Provide the (X, Y) coordinate of the cell's center where the given text is located.  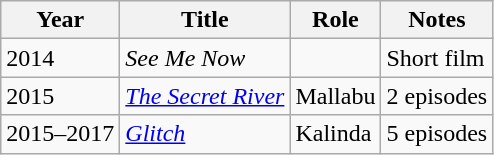
2015–2017 (60, 134)
Title (205, 20)
Year (60, 20)
Notes (437, 20)
2 episodes (437, 96)
Mallabu (336, 96)
Glitch (205, 134)
The Secret River (205, 96)
2015 (60, 96)
Short film (437, 58)
2014 (60, 58)
Kalinda (336, 134)
Role (336, 20)
See Me Now (205, 58)
5 episodes (437, 134)
